Output the (x, y) coordinate of the center of the cell containing the given text.  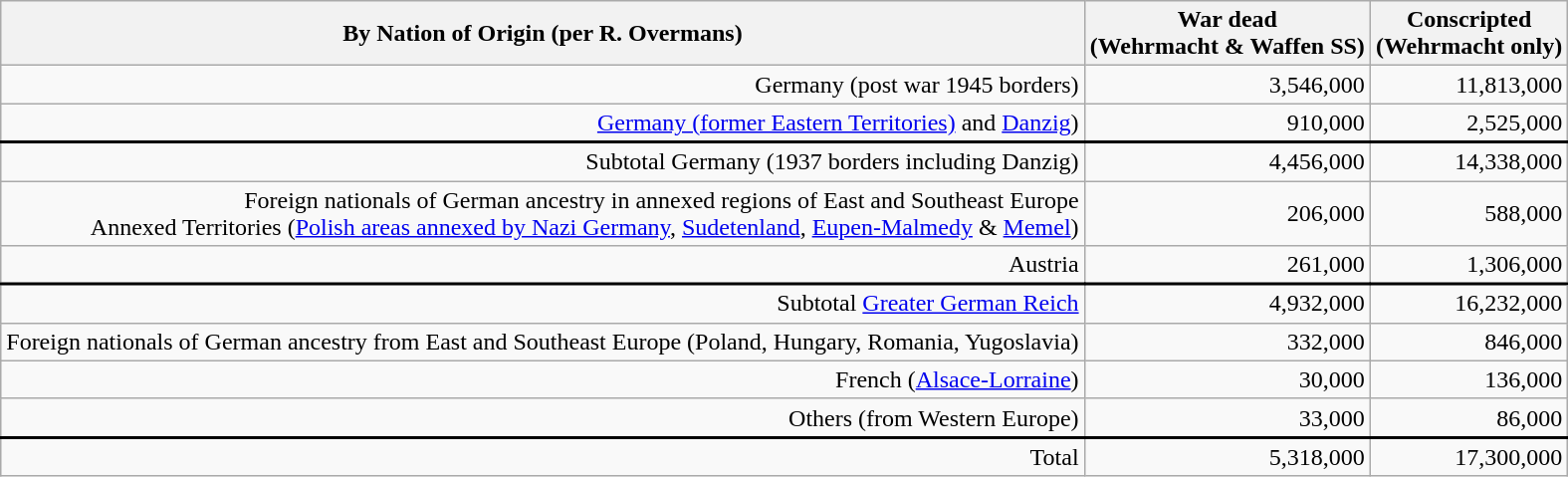
33,000 (1227, 418)
4,932,000 (1227, 303)
261,000 (1227, 265)
136,000 (1468, 379)
16,232,000 (1468, 303)
Conscripted(Wehrmacht only) (1468, 34)
588,000 (1468, 213)
910,000 (1227, 123)
30,000 (1227, 379)
1,306,000 (1468, 265)
86,000 (1468, 418)
Austria (543, 265)
3,546,000 (1227, 85)
Subtotal Greater German Reich (543, 303)
5,318,000 (1227, 456)
11,813,000 (1468, 85)
French (Alsace-Lorraine) (543, 379)
332,000 (1227, 342)
Foreign nationals of German ancestry from East and Southeast Europe (Poland, Hungary, Romania, Yugoslavia) (543, 342)
Germany (former Eastern Territories) and Danzig) (543, 123)
By Nation of Origin (per R. Overmans) (543, 34)
Germany (post war 1945 borders) (543, 85)
14,338,000 (1468, 161)
Subtotal Germany (1937 borders including Danzig) (543, 161)
846,000 (1468, 342)
4,456,000 (1227, 161)
206,000 (1227, 213)
17,300,000 (1468, 456)
Others (from Western Europe) (543, 418)
2,525,000 (1468, 123)
War dead(Wehrmacht & Waffen SS) (1227, 34)
Total (543, 456)
